Return the [X, Y] coordinate for the center point of the cell that contains the specified text.  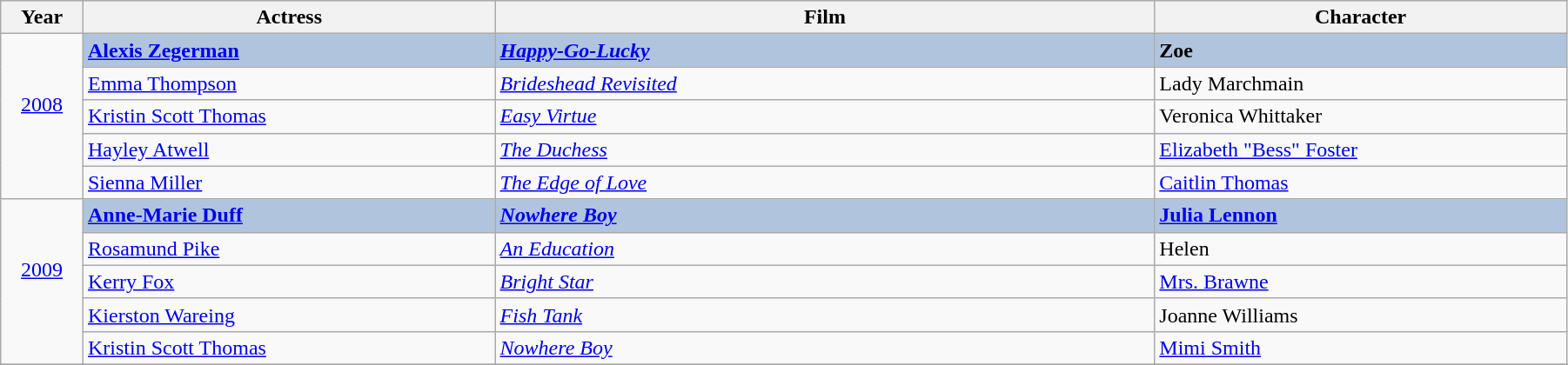
Character [1361, 17]
Bright Star [825, 282]
Brideshead Revisited [825, 83]
Film [825, 17]
Kerry Fox [289, 282]
Alexis Zegerman [289, 50]
Sienna Miller [289, 182]
Fish Tank [825, 315]
Emma Thompson [289, 83]
Lady Marchmain [1361, 83]
The Edge of Love [825, 182]
Easy Virtue [825, 116]
Helen [1361, 249]
Zoe [1361, 50]
Hayley Atwell [289, 149]
Elizabeth "Bess" Foster [1361, 149]
2009 [42, 282]
Veronica Whittaker [1361, 116]
Mrs. Brawne [1361, 282]
An Education [825, 249]
The Duchess [825, 149]
Anne-Marie Duff [289, 216]
Mimi Smith [1361, 348]
Year [42, 17]
Kierston Wareing [289, 315]
2008 [42, 116]
Rosamund Pike [289, 249]
Joanne Williams [1361, 315]
Actress [289, 17]
Caitlin Thomas [1361, 182]
Julia Lennon [1361, 216]
Happy-Go-Lucky [825, 50]
